Output the (x, y) coordinate of the center of the cell containing the given text.  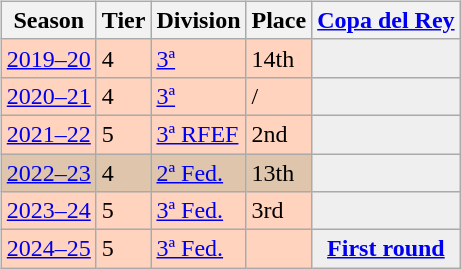
Copa del Rey (386, 20)
2021–22 (48, 134)
2024–25 (48, 249)
Tier (124, 20)
2023–24 (48, 211)
2022–23 (48, 173)
3rd (279, 211)
13th (279, 173)
Season (48, 20)
Division (198, 20)
2ª Fed. (198, 173)
2nd (279, 134)
Place (279, 20)
3ª RFEF (198, 134)
2019–20 (48, 58)
/ (279, 96)
First round (386, 249)
2020–21 (48, 96)
14th (279, 58)
